Search for the cell housing the specified text and yield its (x, y) center coordinate. 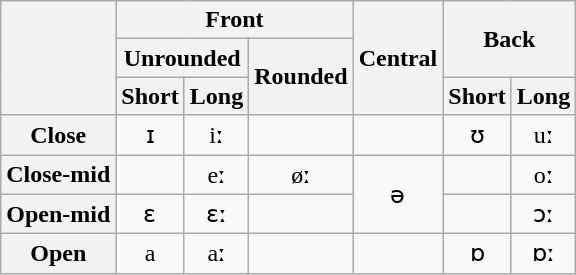
Unrounded (182, 58)
iː (216, 135)
ʊ (477, 135)
Back (510, 39)
øː (301, 174)
ə (398, 194)
uː (543, 135)
Close (58, 135)
eː (216, 174)
Open (58, 254)
ɒ (477, 254)
ɪ (150, 135)
ɔː (543, 214)
Central (398, 58)
Front (234, 20)
a (150, 254)
ɛː (216, 214)
oː (543, 174)
Open-mid (58, 214)
ɒː (543, 254)
aː (216, 254)
Rounded (301, 77)
ɛ (150, 214)
Close-mid (58, 174)
